Output the [x, y] coordinate of the center of the cell containing the given text.  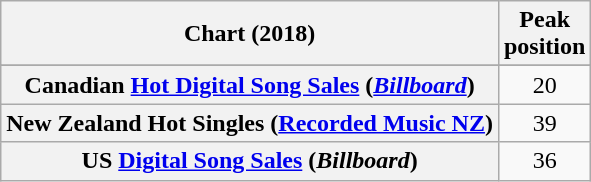
Chart (2018) [250, 34]
39 [544, 123]
Peakposition [544, 34]
New Zealand Hot Singles (Recorded Music NZ) [250, 123]
36 [544, 161]
US Digital Song Sales (Billboard) [250, 161]
20 [544, 85]
Canadian Hot Digital Song Sales (Billboard) [250, 85]
